Extract the [X, Y] coordinate from the center of the cell holding the provided text.  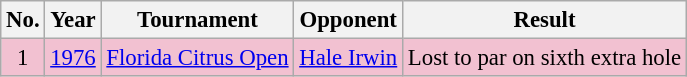
No. [23, 20]
Opponent [348, 20]
Year [73, 20]
Lost to par on sixth extra hole [545, 58]
1976 [73, 58]
Hale Irwin [348, 58]
1 [23, 58]
Florida Citrus Open [198, 58]
Tournament [198, 20]
Result [545, 20]
